Locate the cell with the specified text and output its (X, Y) center coordinate. 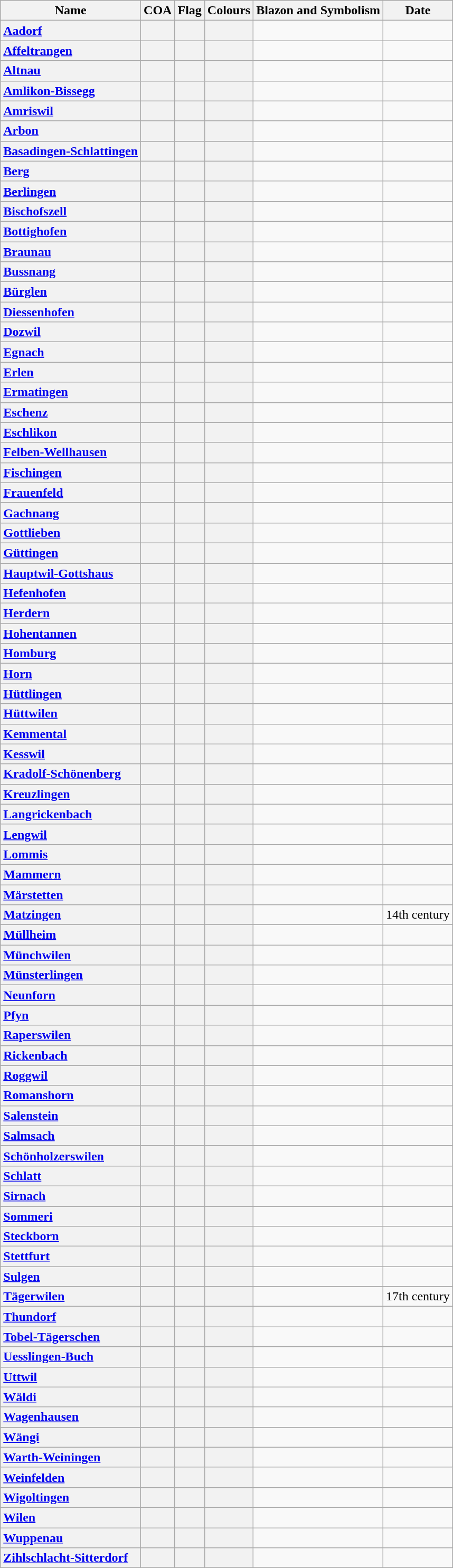
Amriswil (71, 111)
Felben-Wellhausen (71, 452)
Kreuzlingen (71, 794)
Bürglen (71, 292)
Pfyn (71, 1015)
Wäldi (71, 1397)
Hüttlingen (71, 694)
Matzingen (71, 915)
Rickenbach (71, 1055)
Affeltrangen (71, 51)
Ermatingen (71, 392)
Steckborn (71, 1236)
Märstetten (71, 895)
Müllheim (71, 935)
Mammern (71, 874)
Sulgen (71, 1277)
Raperswilen (71, 1035)
Flag (190, 11)
Kradolf-Schönenberg (71, 774)
Weinfelden (71, 1477)
Fischingen (71, 473)
Hüttwilen (71, 714)
Zihlschlacht-Sitterdorf (71, 1558)
Langrickenbach (71, 814)
Kemmental (71, 734)
Altnau (71, 71)
Tägerwilen (71, 1297)
Wilen (71, 1517)
Basadingen-Schlattingen (71, 151)
Herdern (71, 613)
Münsterlingen (71, 975)
Hohentannen (71, 634)
Bussnang (71, 272)
COA (158, 11)
Amlikon-Bissegg (71, 91)
Roggwil (71, 1075)
14th century (418, 915)
Lommis (71, 854)
Diessenhofen (71, 312)
Neunforn (71, 995)
Thundorf (71, 1317)
Wagenhausen (71, 1417)
Warth-Weiningen (71, 1457)
Gachnang (71, 513)
Berg (71, 171)
Güttingen (71, 553)
Sommeri (71, 1216)
Uttwil (71, 1377)
Eschenz (71, 412)
Romanshorn (71, 1095)
Arbon (71, 131)
Date (418, 11)
Gottlieben (71, 533)
17th century (418, 1297)
Wigoltingen (71, 1497)
Dozwil (71, 332)
Horn (71, 674)
Egnach (71, 352)
Colours (229, 11)
Lengwil (71, 834)
Tobel-Tägerschen (71, 1337)
Bischofszell (71, 211)
Berlingen (71, 191)
Wängi (71, 1437)
Braunau (71, 252)
Salenstein (71, 1116)
Erlen (71, 372)
Blazon and Symbolism (318, 11)
Homburg (71, 654)
Salmsach (71, 1136)
Uesslingen-Buch (71, 1357)
Wuppenau (71, 1538)
Frauenfeld (71, 493)
Schlatt (71, 1176)
Kesswil (71, 754)
Stettfurt (71, 1257)
Münchwilen (71, 955)
Name (71, 11)
Hefenhofen (71, 593)
Hauptwil-Gottshaus (71, 573)
Eschlikon (71, 432)
Bottighofen (71, 231)
Aadorf (71, 31)
Schönholzerswilen (71, 1156)
Sirnach (71, 1196)
